Determine the (X, Y) coordinate at the center of the cell enclosing the given text.  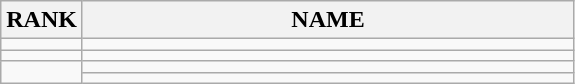
RANK (42, 20)
NAME (328, 20)
